Find where the given text appears and provide that cell's center as (X, Y) coordinate. 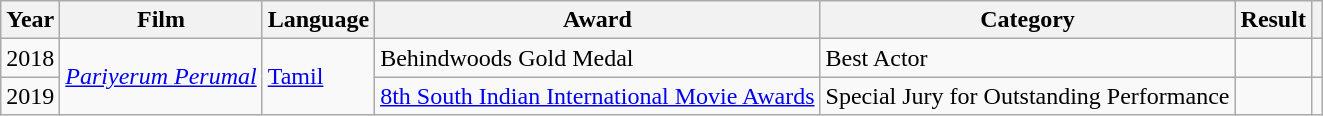
Behindwoods Gold Medal (598, 58)
Film (161, 20)
2019 (30, 96)
2018 (30, 58)
Special Jury for Outstanding Performance (1028, 96)
Tamil (318, 77)
Result (1273, 20)
Award (598, 20)
8th South Indian International Movie Awards (598, 96)
Best Actor (1028, 58)
Year (30, 20)
Language (318, 20)
Pariyerum Perumal (161, 77)
Category (1028, 20)
